Identify which cell holds the provided text, then report its [X, Y] central coordinate. 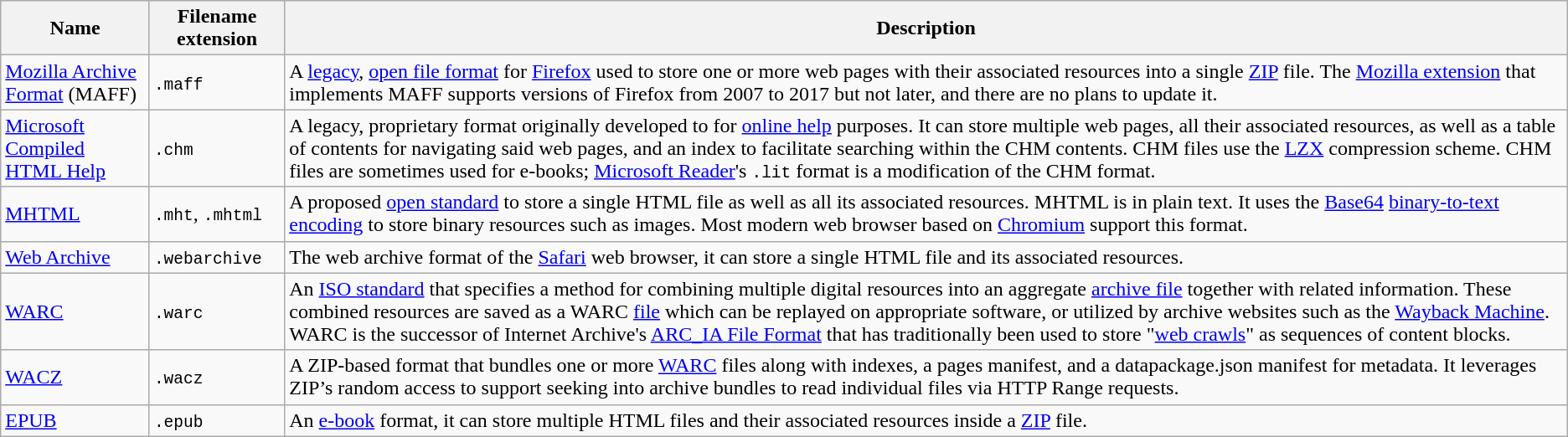
WACZ [75, 377]
.webarchive [216, 257]
Filename extension [216, 28]
.warc [216, 311]
Description [926, 28]
Name [75, 28]
.maff [216, 82]
.epub [216, 420]
An e-book format, it can store multiple HTML files and their associated resources inside a ZIP file. [926, 420]
WARC [75, 311]
.mht, .mhtml [216, 214]
.wacz [216, 377]
Web Archive [75, 257]
Mozilla Archive Format (MAFF) [75, 82]
The web archive format of the Safari web browser, it can store a single HTML file and its associated resources. [926, 257]
.chm [216, 148]
Microsoft Compiled HTML Help [75, 148]
EPUB [75, 420]
MHTML [75, 214]
